Scan for the cell matching the given text and deliver its (x, y) coordinate at center. 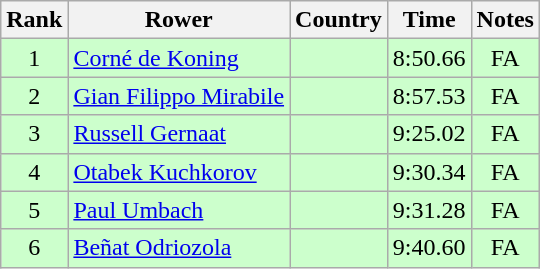
Time (429, 20)
Beñat Odriozola (179, 248)
Russell Gernaat (179, 134)
9:40.60 (429, 248)
8:50.66 (429, 58)
Gian Filippo Mirabile (179, 96)
Country (339, 20)
Otabek Kuchkorov (179, 172)
9:25.02 (429, 134)
4 (34, 172)
3 (34, 134)
Corné de Koning (179, 58)
Paul Umbach (179, 210)
6 (34, 248)
2 (34, 96)
5 (34, 210)
9:30.34 (429, 172)
Rank (34, 20)
Rower (179, 20)
Notes (505, 20)
1 (34, 58)
8:57.53 (429, 96)
9:31.28 (429, 210)
